Return (x, y) of the center of cell containing provided text 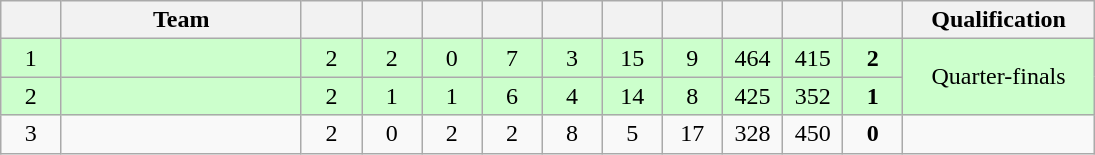
9 (692, 58)
14 (632, 96)
464 (752, 58)
425 (752, 96)
Quarter-finals (998, 77)
415 (813, 58)
7 (512, 58)
352 (813, 96)
450 (813, 134)
6 (512, 96)
Qualification (998, 20)
Team (182, 20)
5 (632, 134)
17 (692, 134)
15 (632, 58)
328 (752, 134)
4 (572, 96)
